Pinpoint the cell where the given text exists, returning its (x, y) midpoint coordinate. 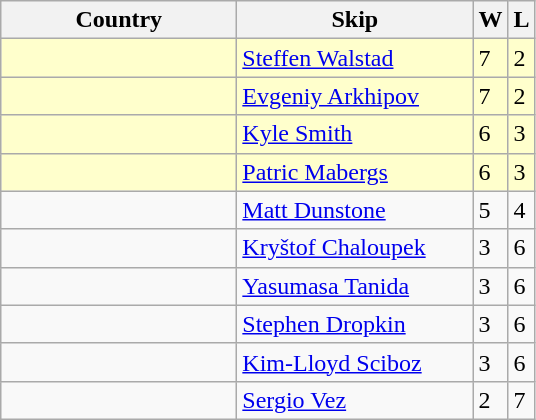
5 (490, 210)
Skip (355, 20)
Stephen Dropkin (355, 324)
Sergio Vez (355, 400)
Evgeniy Arkhipov (355, 96)
Kyle Smith (355, 134)
Kim-Lloyd Sciboz (355, 362)
Country (119, 20)
Patric Mabergs (355, 172)
L (522, 20)
W (490, 20)
Yasumasa Tanida (355, 286)
4 (522, 210)
Steffen Walstad (355, 58)
Matt Dunstone (355, 210)
Kryštof Chaloupek (355, 248)
